Output the (x, y) coordinate of the center of the cell containing the given text.  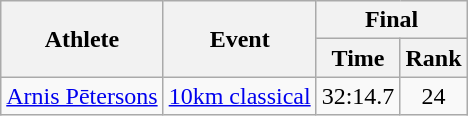
Athlete (82, 39)
24 (434, 96)
Arnis Pētersons (82, 96)
32:14.7 (358, 96)
Time (358, 58)
10km classical (240, 96)
Event (240, 39)
Rank (434, 58)
Final (392, 20)
